Locate the cell with the specified text and output its (X, Y) center coordinate. 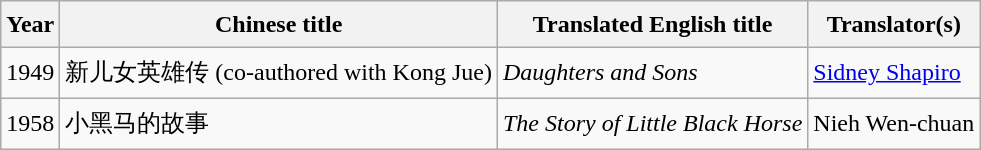
Year (30, 24)
Translator(s) (894, 24)
Translated English title (652, 24)
1949 (30, 72)
The Story of Little Black Horse (652, 124)
Sidney Shapiro (894, 72)
新儿女英雄传 (co-authored with Kong Jue) (279, 72)
小黑马的故事 (279, 124)
Chinese title (279, 24)
Daughters and Sons (652, 72)
Nieh Wen-chuan (894, 124)
1958 (30, 124)
